Return (x, y) of the center of cell containing provided text 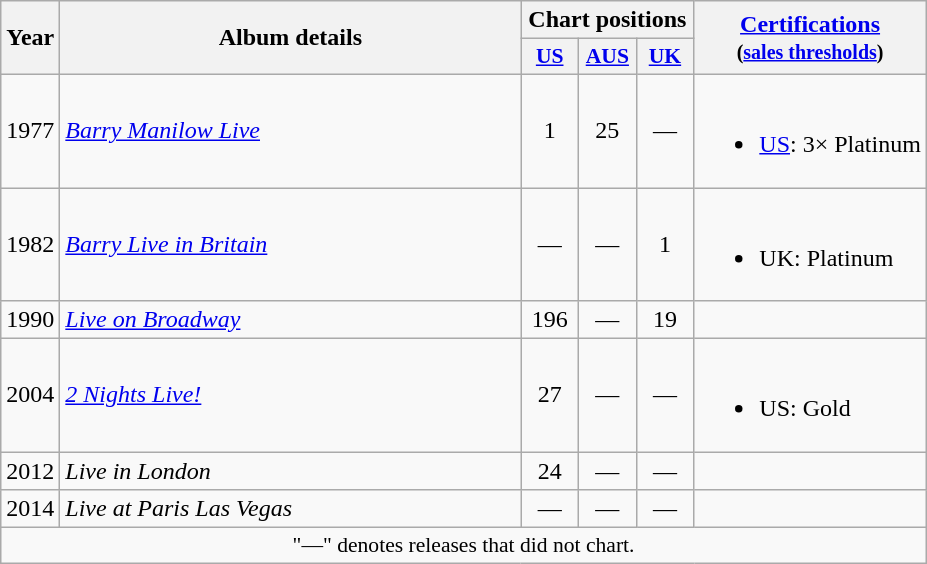
19 (665, 320)
UK (665, 57)
AUS (608, 57)
196 (550, 320)
25 (608, 130)
Year (30, 38)
24 (550, 471)
2 Nights Live! (290, 396)
Live at Paris Las Vegas (290, 509)
Live in London (290, 471)
Certifications(sales thresholds) (810, 38)
Live on Broadway (290, 320)
US: Gold (810, 396)
"—" denotes releases that did not chart. (464, 546)
2004 (30, 396)
27 (550, 396)
2014 (30, 509)
2012 (30, 471)
UK: Platinum (810, 244)
Chart positions (608, 20)
Barry Live in Britain (290, 244)
1990 (30, 320)
Album details (290, 38)
US (550, 57)
US: 3× Platinum (810, 130)
Barry Manilow Live (290, 130)
1977 (30, 130)
1982 (30, 244)
